Output the (X, Y) coordinate of the center of the cell containing the given text.  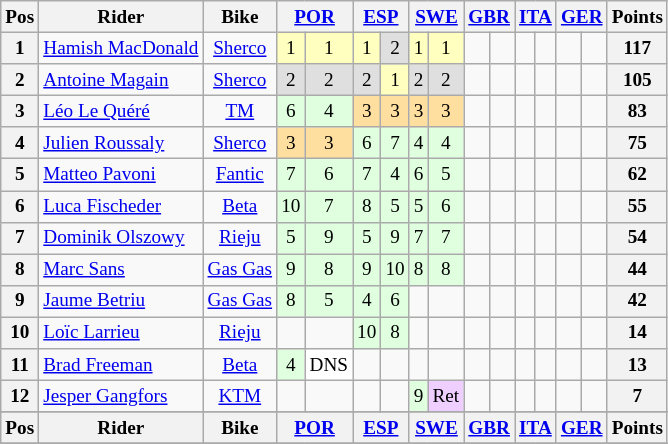
55 (637, 206)
Léo Le Quéré (121, 111)
Marc Sans (121, 270)
Julien Roussaly (121, 143)
11 (20, 365)
Antoine Magain (121, 80)
117 (637, 48)
DNS (329, 365)
Matteo Pavoni (121, 175)
Brad Freeman (121, 365)
Jesper Gangfors (121, 396)
Hamish MacDonald (121, 48)
TM (240, 111)
Ret (446, 396)
Fantic (240, 175)
42 (637, 301)
Luca Fischeder (121, 206)
62 (637, 175)
75 (637, 143)
54 (637, 238)
14 (637, 333)
13 (637, 365)
105 (637, 80)
83 (637, 111)
12 (20, 396)
44 (637, 270)
Jaume Betriu (121, 301)
Loïc Larrieu (121, 333)
KTM (240, 396)
Dominik Olszowy (121, 238)
